Pinpoint the cell where the given text exists, returning its [x, y] midpoint coordinate. 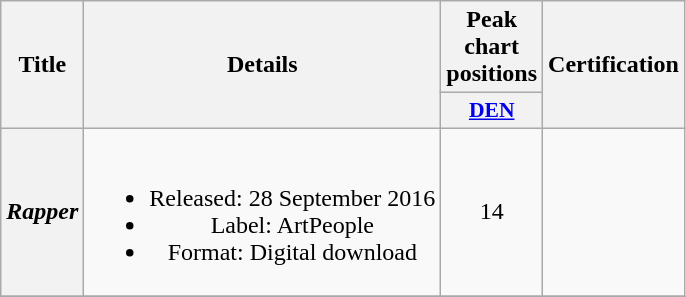
Details [262, 65]
DEN [492, 111]
Rapper [42, 212]
Certification [614, 65]
Peak chart positions [492, 47]
Title [42, 65]
14 [492, 212]
Released: 28 September 2016Label: ArtPeopleFormat: Digital download [262, 212]
